Return (x, y) of the center of cell containing provided text 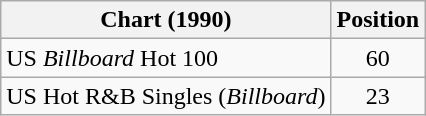
60 (378, 58)
US Hot R&B Singles (Billboard) (166, 96)
Chart (1990) (166, 20)
US Billboard Hot 100 (166, 58)
Position (378, 20)
23 (378, 96)
